Locate the cell with the specified text and output its [X, Y] center coordinate. 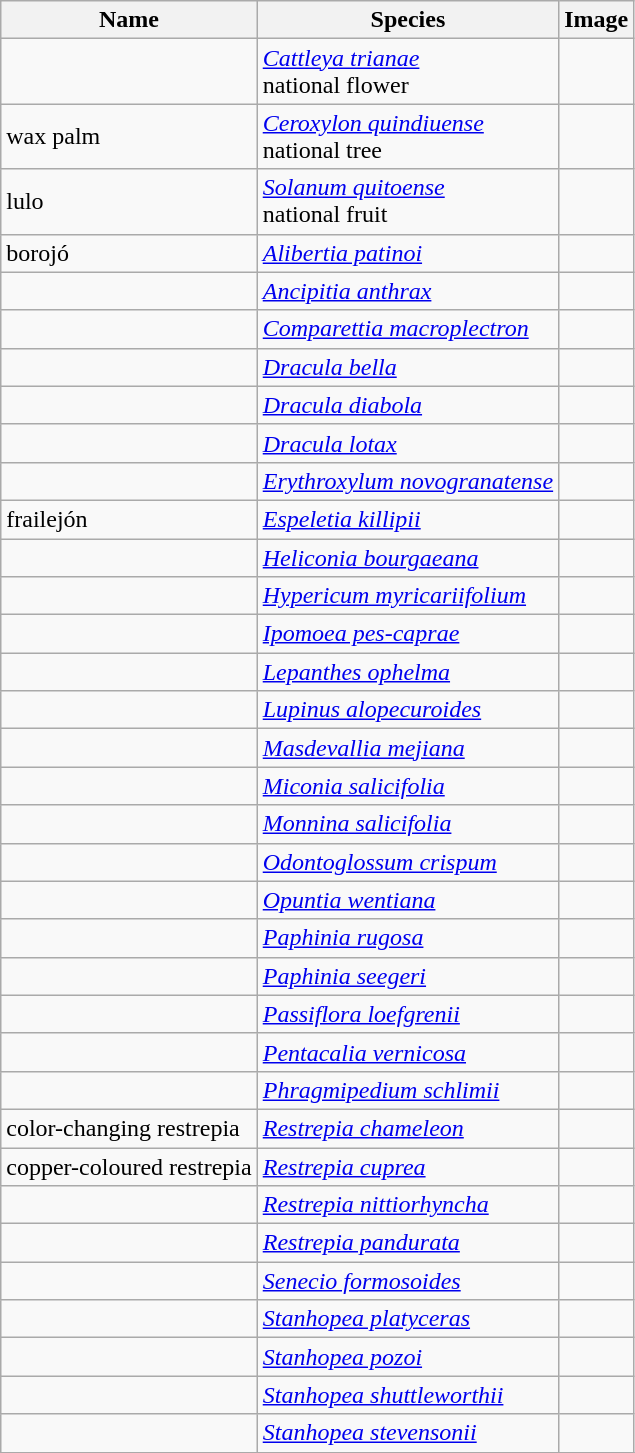
Species [408, 20]
Monnina salicifolia [408, 824]
Dracula diabola [408, 405]
Dracula bella [408, 367]
Stanhopea stevensonii [408, 1433]
frailejón [129, 519]
Hypericum myricariifolium [408, 596]
copper-coloured restrepia [129, 1167]
Name [129, 20]
Lupinus alopecuroides [408, 710]
Masdevallia mejiana [408, 748]
Comparettia macroplectron [408, 329]
Solanum quitoensenational fruit [408, 202]
Restrepia pandurata [408, 1243]
Senecio formosoides [408, 1281]
Paphinia seegeri [408, 976]
lulo [129, 202]
borojó [129, 253]
color-changing restrepia [129, 1128]
Opuntia wentiana [408, 900]
Ancipitia anthrax [408, 291]
Ceroxylon quindiuensenational tree [408, 136]
Miconia salicifolia [408, 786]
wax palm [129, 136]
Restrepia cuprea [408, 1167]
Espeletia killipii [408, 519]
Passiflora loefgrenii [408, 1014]
Dracula lotax [408, 443]
Stanhopea shuttleworthii [408, 1395]
Phragmipedium schlimii [408, 1090]
Alibertia patinoi [408, 253]
Odontoglossum crispum [408, 862]
Paphinia rugosa [408, 938]
Ipomoea pes-caprae [408, 634]
Stanhopea pozoi [408, 1357]
Restrepia nittiorhyncha [408, 1205]
Lepanthes ophelma [408, 672]
Stanhopea platyceras [408, 1319]
Image [596, 20]
Pentacalia vernicosa [408, 1052]
Heliconia bourgaeana [408, 557]
Cattleya trianaenational flower [408, 72]
Restrepia chameleon [408, 1128]
Erythroxylum novogranatense [408, 481]
